Detect which cell encompasses the target text, then output its [x, y] center coordinate. 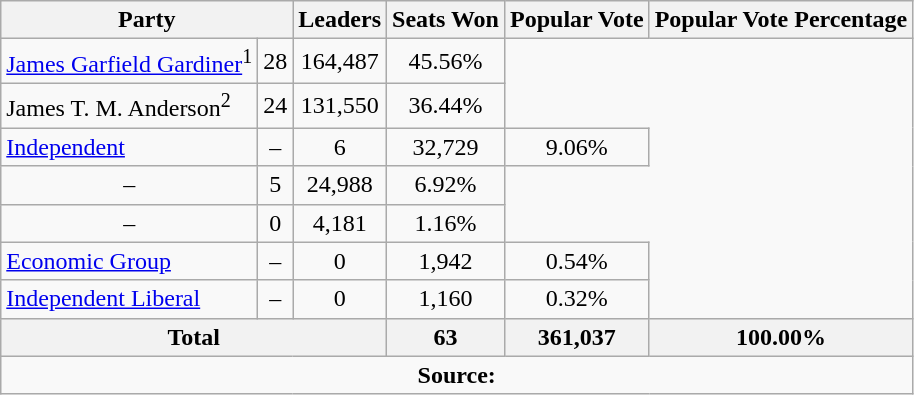
9.06% [576, 147]
100.00% [780, 337]
James Garfield Gardiner1 [130, 62]
Party [147, 20]
32,729 [446, 147]
361,037 [576, 337]
Popular Vote [576, 20]
164,487 [340, 62]
Independent Liberal [130, 299]
Total [194, 337]
45.56% [446, 62]
1.16% [446, 223]
6 [340, 147]
0.54% [576, 261]
4,181 [340, 223]
24,988 [340, 185]
Leaders [340, 20]
131,550 [340, 106]
James T. M. Anderson2 [130, 106]
Popular Vote Percentage [780, 20]
28 [276, 62]
24 [276, 106]
Seats Won [446, 20]
6.92% [446, 185]
36.44% [446, 106]
Source: [457, 375]
63 [446, 337]
5 [276, 185]
Economic Group [130, 261]
0.32% [576, 299]
1,160 [446, 299]
Independent [130, 147]
1,942 [446, 261]
